Capture the cell that displays the provided text and extract its [x, y] central coordinate. 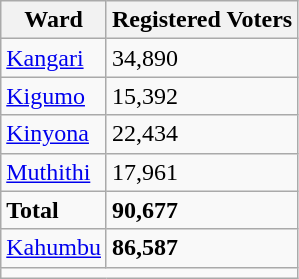
22,434 [202, 134]
Kigumo [54, 96]
Total [54, 210]
Registered Voters [202, 20]
Kangari [54, 58]
86,587 [202, 248]
Kahumbu [54, 248]
Muthithi [54, 172]
15,392 [202, 96]
34,890 [202, 58]
17,961 [202, 172]
90,677 [202, 210]
Kinyona [54, 134]
Ward [54, 20]
